Scan for the cell matching the given text and deliver its (x, y) coordinate at center. 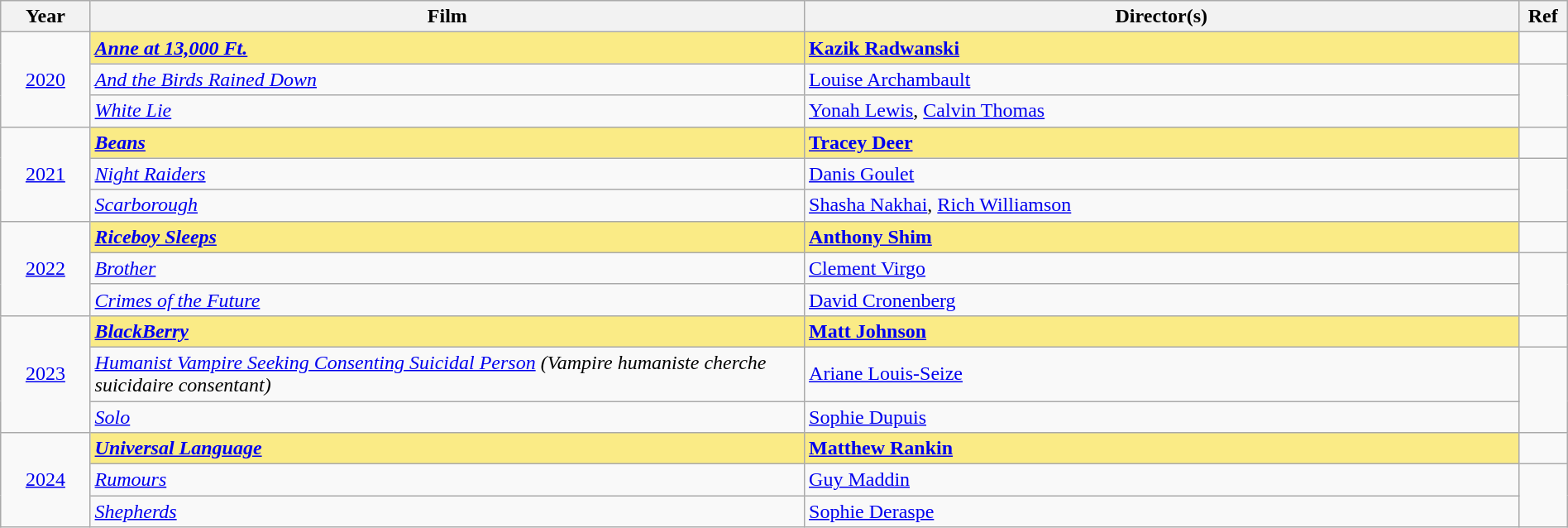
Solo (447, 416)
Kazik Radwanski (1161, 48)
Riceboy Sleeps (447, 237)
Night Raiders (447, 174)
Shasha Nakhai, Rich Williamson (1161, 205)
Sophie Deraspe (1161, 511)
Ref (1543, 17)
Rumours (447, 480)
Scarborough (447, 205)
Louise Archambault (1161, 79)
Tracey Deer (1161, 142)
Director(s) (1161, 17)
Brother (447, 268)
Anthony Shim (1161, 237)
Film (447, 17)
Clement Virgo (1161, 268)
Ariane Louis-Seize (1161, 374)
Matt Johnson (1161, 331)
Humanist Vampire Seeking Consenting Suicidal Person (Vampire humaniste cherche suicidaire consentant) (447, 374)
Crimes of the Future (447, 300)
2023 (45, 374)
David Cronenberg (1161, 300)
Anne at 13,000 Ft. (447, 48)
White Lie (447, 111)
Shepherds (447, 511)
2021 (45, 174)
Year (45, 17)
Sophie Dupuis (1161, 416)
Guy Maddin (1161, 480)
Danis Goulet (1161, 174)
2022 (45, 268)
Matthew Rankin (1161, 449)
Universal Language (447, 449)
BlackBerry (447, 331)
And the Birds Rained Down (447, 79)
Beans (447, 142)
Yonah Lewis, Calvin Thomas (1161, 111)
2024 (45, 480)
2020 (45, 79)
